Search for the cell housing the specified text and yield its (X, Y) center coordinate. 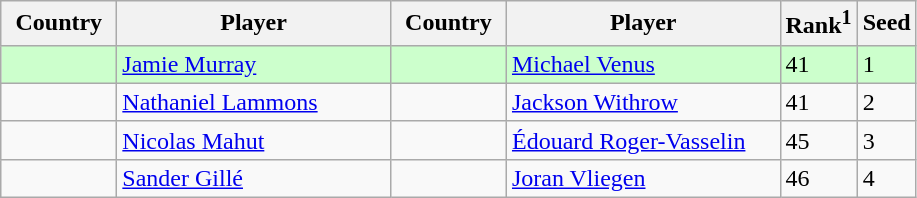
45 (818, 140)
Seed (886, 24)
4 (886, 178)
Jamie Murray (254, 64)
46 (818, 178)
Édouard Roger-Vasselin (643, 140)
Michael Venus (643, 64)
Joran Vliegen (643, 178)
Nathaniel Lammons (254, 102)
Rank1 (818, 24)
2 (886, 102)
Nicolas Mahut (254, 140)
3 (886, 140)
Jackson Withrow (643, 102)
1 (886, 64)
Sander Gillé (254, 178)
